Identify which cell holds the provided text, then report its [x, y] central coordinate. 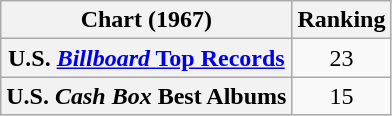
Chart (1967) [146, 20]
15 [342, 96]
23 [342, 58]
Ranking [342, 20]
U.S. Cash Box Best Albums [146, 96]
U.S. Billboard Top Records [146, 58]
